Detect which cell encompasses the target text, then output its (X, Y) center coordinate. 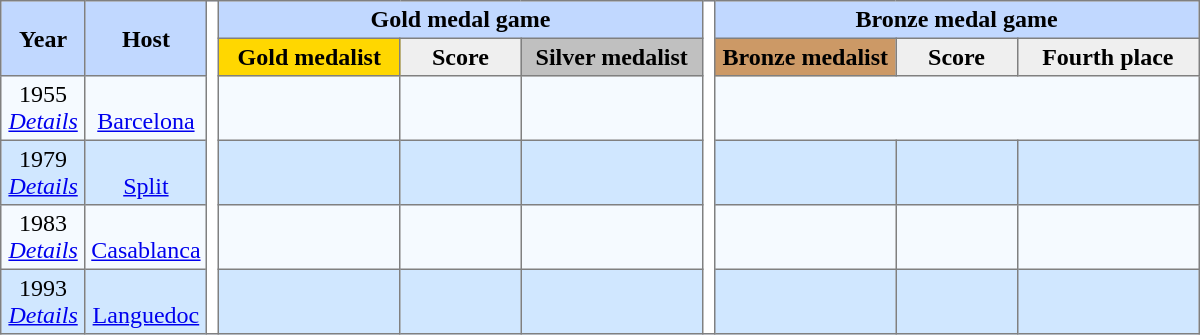
1983Details (44, 237)
Year (44, 38)
1993Details (44, 301)
Casablanca (146, 237)
Bronze medal game (957, 20)
Languedoc (146, 301)
Gold medalist (310, 57)
1979Details (44, 172)
Silver medalist (612, 57)
Bronze medalist (806, 57)
Split (146, 172)
1955Details (44, 108)
Gold medal game (461, 20)
Fourth place (1108, 57)
Barcelona (146, 108)
Host (146, 38)
